Identify which cell holds the provided text, then report its (X, Y) central coordinate. 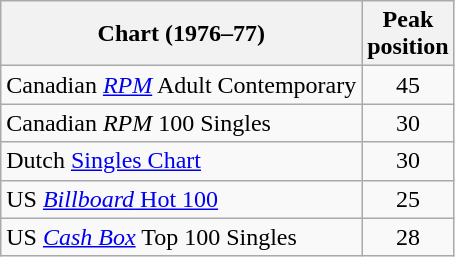
US Cash Box Top 100 Singles (182, 237)
Canadian RPM Adult Contemporary (182, 85)
45 (408, 85)
Chart (1976–77) (182, 34)
Canadian RPM 100 Singles (182, 123)
US Billboard Hot 100 (182, 199)
25 (408, 199)
28 (408, 237)
Peakposition (408, 34)
Dutch Singles Chart (182, 161)
